Determine the [X, Y] coordinate at the center of the cell enclosing the given text.  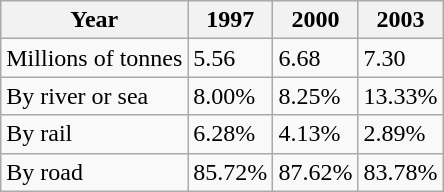
1997 [230, 20]
4.13% [316, 134]
8.00% [230, 96]
8.25% [316, 96]
2000 [316, 20]
7.30 [400, 58]
83.78% [400, 172]
87.62% [316, 172]
6.28% [230, 134]
By rail [94, 134]
Millions of tonnes [94, 58]
6.68 [316, 58]
Year [94, 20]
5.56 [230, 58]
85.72% [230, 172]
By road [94, 172]
2003 [400, 20]
2.89% [400, 134]
By river or sea [94, 96]
13.33% [400, 96]
